Pinpoint the cell where the given text exists, returning its [X, Y] midpoint coordinate. 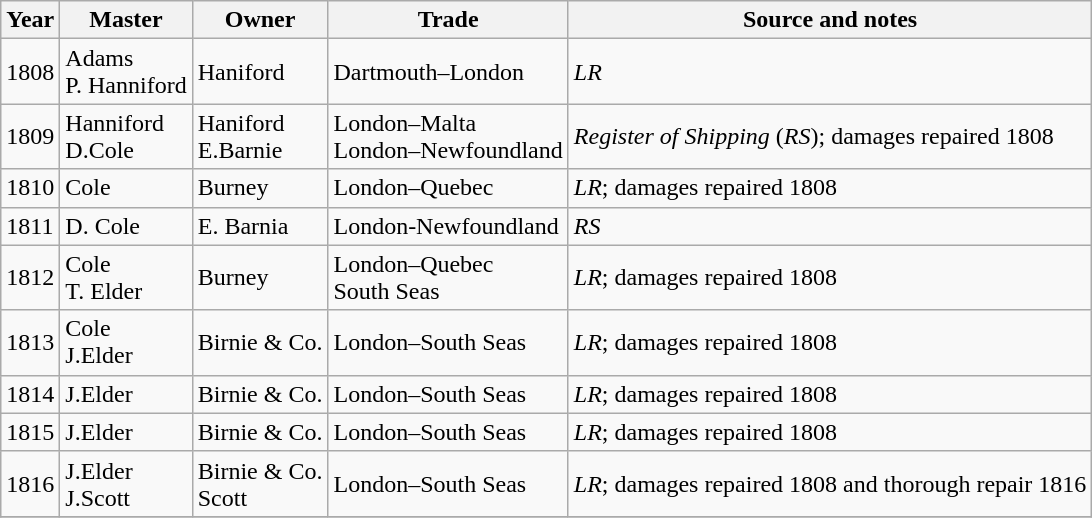
London–Quebec [448, 188]
HanifordE.Barnie [260, 136]
1810 [30, 188]
LR; damages repaired 1808 and thorough repair 1816 [830, 484]
1809 [30, 136]
RS [830, 226]
LR [830, 72]
1812 [30, 278]
D. Cole [126, 226]
J.ElderJ.Scott [126, 484]
Birnie & Co.Scott [260, 484]
Source and notes [830, 20]
1808 [30, 72]
E. Barnia [260, 226]
Cole [126, 188]
ColeT. Elder [126, 278]
1816 [30, 484]
AdamsP. Hanniford [126, 72]
1813 [30, 342]
Owner [260, 20]
ColeJ.Elder [126, 342]
Trade [448, 20]
Register of Shipping (RS); damages repaired 1808 [830, 136]
Dartmouth–London [448, 72]
London–QuebecSouth Seas [448, 278]
Haniford [260, 72]
1814 [30, 394]
HannifordD.Cole [126, 136]
1815 [30, 432]
London-Newfoundland [448, 226]
1811 [30, 226]
Master [126, 20]
London–MaltaLondon–Newfoundland [448, 136]
Year [30, 20]
